Determine the (X, Y) coordinate at the center of the cell enclosing the given text.  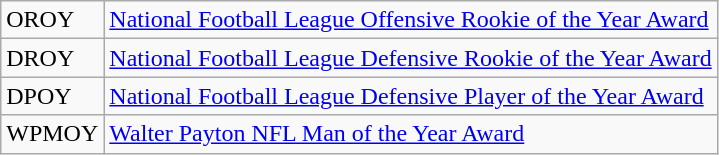
National Football League Defensive Player of the Year Award (410, 96)
Walter Payton NFL Man of the Year Award (410, 134)
WPMOY (52, 134)
National Football League Defensive Rookie of the Year Award (410, 58)
DROY (52, 58)
DPOY (52, 96)
National Football League Offensive Rookie of the Year Award (410, 20)
OROY (52, 20)
